Determine the (x, y) coordinate at the center of the cell enclosing the given text.  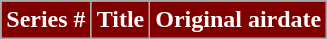
Title (120, 20)
Series # (46, 20)
Original airdate (238, 20)
